Return the [x, y] coordinate for the center point of the cell that contains the specified text.  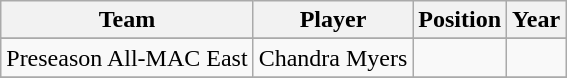
Player [333, 20]
Team [127, 20]
Chandra Myers [333, 58]
Preseason All-MAC East [127, 58]
Position [460, 20]
Year [536, 20]
